Find where the given text appears and provide that cell's center as (X, Y) coordinate. 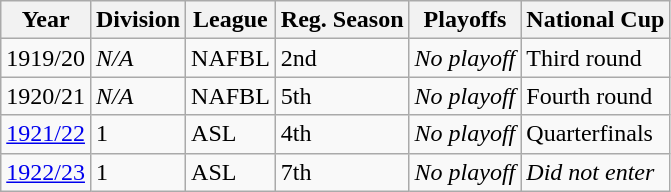
National Cup (596, 20)
Quarterfinals (596, 134)
Division (138, 20)
Third round (596, 58)
1920/21 (46, 96)
Reg. Season (342, 20)
4th (342, 134)
1922/23 (46, 172)
2nd (342, 58)
League (231, 20)
Year (46, 20)
5th (342, 96)
Fourth round (596, 96)
7th (342, 172)
1919/20 (46, 58)
1921/22 (46, 134)
Did not enter (596, 172)
Playoffs (465, 20)
